Pinpoint the cell where the given text exists, returning its [x, y] midpoint coordinate. 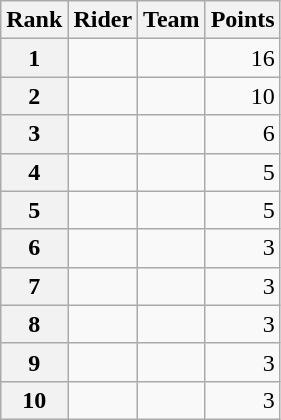
7 [34, 286]
1 [34, 58]
8 [34, 324]
Team [172, 20]
Rank [34, 20]
16 [242, 58]
Points [242, 20]
4 [34, 172]
2 [34, 96]
Rider [103, 20]
9 [34, 362]
